Search for the cell housing the specified text and yield its [X, Y] center coordinate. 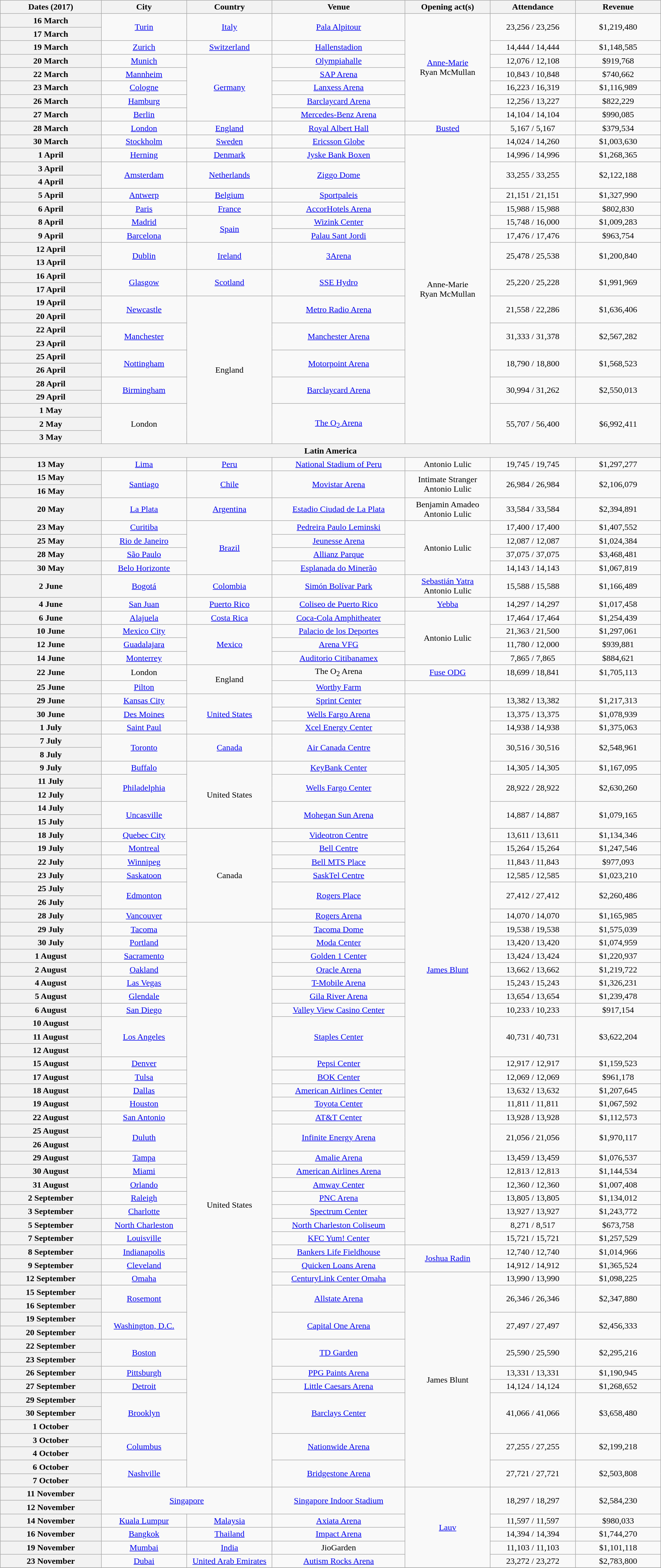
Dublin [144, 256]
$2,567,282 [618, 336]
1 October [51, 1427]
Boston [144, 1353]
20 March [51, 61]
Yebba [448, 604]
Zurich [144, 47]
3 September [51, 1212]
$2,106,079 [618, 484]
30 July [51, 942]
Palacio de los Deportes [339, 631]
15,988 / 15,988 [533, 209]
$3,658,480 [618, 1413]
$961,178 [618, 1077]
22 August [51, 1117]
Pittsburgh [144, 1373]
$2,295,216 [618, 1353]
26,346 / 26,346 [533, 1299]
$1,220,937 [618, 956]
Esplanada do Minerão [339, 568]
8 July [51, 754]
$1,067,592 [618, 1104]
$1,326,231 [618, 983]
40,731 / 40,731 [533, 1037]
12,087 / 12,087 [533, 541]
19,745 / 19,745 [533, 464]
City [144, 7]
Charlotte [144, 1212]
Oracle Arena [339, 969]
Saskatoon [144, 875]
Herning [144, 155]
Bell MTS Place [339, 862]
$919,768 [618, 61]
$2,347,880 [618, 1299]
4 October [51, 1454]
Arena VFG [339, 645]
Alajuela [144, 618]
Little Caesars Arena [339, 1386]
$1,407,552 [618, 527]
Mexico City [144, 631]
Rogers Arena [339, 916]
19 March [51, 47]
6 April [51, 209]
26,984 / 26,984 [533, 484]
Kansas City [144, 700]
$1,144,534 [618, 1171]
Las Vegas [144, 983]
19 April [51, 303]
Revenue [618, 7]
23 April [51, 343]
Impact Arena [339, 1534]
12,585 / 12,585 [533, 875]
Allianz Parque [339, 554]
8,271 / 8,517 [533, 1225]
$1,744,270 [618, 1534]
$1,365,524 [618, 1265]
Motorpoint Arena [339, 363]
10 August [51, 1023]
2 August [51, 969]
Lanxess Arena [339, 88]
9 April [51, 236]
Guadalajara [144, 645]
$1,023,210 [618, 875]
28 July [51, 916]
JioGarden [339, 1548]
Columbus [144, 1447]
Philadelphia [144, 788]
Thailand [230, 1534]
Peru [230, 464]
26 July [51, 902]
$2,550,013 [618, 390]
Autism Rocks Arena [339, 1561]
PPG Paints Arena [339, 1373]
Munich [144, 61]
Auditorio Citibanamex [339, 658]
$1,636,406 [618, 309]
Simón Bolívar Park [339, 586]
Golden 1 Center [339, 956]
$1,219,480 [618, 27]
22 September [51, 1346]
$1,017,458 [618, 604]
North Charleston Coliseum [339, 1225]
United Arab Emirates [230, 1561]
Monterrey [144, 658]
PNC Arena [339, 1198]
Xcel Energy Center [339, 727]
Mohegan Sun Arena [339, 815]
Olympiahalle [339, 61]
Kuala Lumpur [144, 1521]
21,151 / 21,151 [533, 195]
27,497 / 27,497 [533, 1326]
12,256 / 13,227 [533, 101]
Wizink Center [339, 222]
Madrid [144, 222]
26 September [51, 1373]
33,584 / 33,584 [533, 509]
$1,003,630 [618, 141]
23 March [51, 88]
9 July [51, 768]
San Juan [144, 604]
$1,327,990 [618, 195]
10,843 / 10,848 [533, 74]
27 September [51, 1386]
19,538 / 19,538 [533, 929]
$1,014,966 [618, 1252]
$2,503,808 [618, 1474]
Ericsson Globe [339, 141]
23 May [51, 527]
22 April [51, 330]
28 April [51, 383]
18,699 / 18,841 [533, 673]
12 April [51, 249]
Palau Sant Jordi [339, 236]
Chile [230, 484]
Movistar Arena [339, 484]
7 October [51, 1480]
15,588 / 15,588 [533, 586]
6 June [51, 618]
Tacoma [144, 929]
Jyske Bank Boxen [339, 155]
28,922 / 28,922 [533, 788]
Cleveland [144, 1265]
19 July [51, 848]
$1,247,546 [618, 848]
14,104 / 14,104 [533, 114]
Amsterdam [144, 175]
29 August [51, 1158]
Videotron Centre [339, 835]
14,912 / 14,912 [533, 1265]
T-Mobile Arena [339, 983]
Moda Center [339, 942]
21,056 / 21,056 [533, 1137]
$1,079,165 [618, 815]
Barclays Center [339, 1413]
Santiago [144, 484]
12 August [51, 1050]
$963,754 [618, 236]
30,994 / 31,262 [533, 390]
Royal Albert Hall [339, 128]
$2,584,230 [618, 1501]
15,748 / 16,000 [533, 222]
Uncasville [144, 815]
Bangkok [144, 1534]
27,721 / 27,721 [533, 1474]
26 April [51, 370]
Sportpaleis [339, 195]
14,024 / 14,260 [533, 141]
12 November [51, 1507]
Jeunesse Arena [339, 541]
25,590 / 25,590 [533, 1353]
10,233 / 10,233 [533, 1010]
Brooklyn [144, 1413]
11,103 / 11,103 [533, 1548]
13,459 / 13,459 [533, 1158]
26 March [51, 101]
Detroit [144, 1386]
$2,456,333 [618, 1326]
$1,024,384 [618, 541]
30 June [51, 714]
1 May [51, 410]
8 April [51, 222]
6 August [51, 1010]
Switzerland [230, 47]
$1,970,117 [618, 1137]
12,069 / 12,069 [533, 1077]
18 July [51, 835]
Sweden [230, 141]
$822,229 [618, 101]
Country [230, 7]
22 March [51, 74]
13,611 / 13,611 [533, 835]
13,375 / 13,375 [533, 714]
19 September [51, 1319]
Ireland [230, 256]
Tacoma Dome [339, 929]
23,256 / 23,256 [533, 27]
13,382 / 13,382 [533, 700]
North Charleston [144, 1225]
Amalie Arena [339, 1158]
Dallas [144, 1090]
$1,375,063 [618, 727]
21,363 / 21,500 [533, 631]
Pedreira Paulo Leminski [339, 527]
Mexico [230, 645]
Quicken Loans Arena [339, 1265]
$1,257,529 [618, 1238]
Attendance [533, 7]
$980,033 [618, 1521]
SSE Hydro [339, 283]
7 September [51, 1238]
23,272 / 23,272 [533, 1561]
$1,167,095 [618, 768]
Pepsi Center [339, 1064]
15 September [51, 1292]
18,790 / 18,800 [533, 363]
41,066 / 41,066 [533, 1413]
AccorHotels Arena [339, 209]
Sebastián YatraAntonio Lulic [448, 586]
11 July [51, 781]
3 October [51, 1440]
2 June [51, 586]
Birmingham [144, 390]
25 August [51, 1131]
Intimate StrangerAntonio Lulic [448, 484]
14,305 / 14,305 [533, 768]
20 April [51, 316]
$2,630,260 [618, 788]
14,124 / 14,124 [533, 1386]
Saint Paul [144, 727]
13,424 / 13,424 [533, 956]
Omaha [144, 1279]
SaskTel Centre [339, 875]
Raleigh [144, 1198]
$1,207,645 [618, 1090]
18,297 / 18,297 [533, 1501]
Berlin [144, 114]
$1,165,985 [618, 916]
14 June [51, 658]
28 May [51, 554]
$939,881 [618, 645]
13,632 / 13,632 [533, 1090]
13 April [51, 262]
12,740 / 12,740 [533, 1252]
23 September [51, 1359]
14 November [51, 1521]
Vancouver [144, 916]
15 July [51, 822]
25,220 / 25,228 [533, 283]
Nashville [144, 1474]
5,167 / 5,167 [533, 128]
Portland [144, 942]
$977,093 [618, 862]
Edmonton [144, 895]
5 April [51, 195]
Rogers Place [339, 895]
13,928 / 13,928 [533, 1117]
17 March [51, 34]
$1,239,478 [618, 996]
Tulsa [144, 1077]
25,478 / 25,538 [533, 256]
7 July [51, 741]
$3,622,204 [618, 1037]
14,143 / 14,143 [533, 568]
17 August [51, 1077]
Stockholm [144, 141]
AT&T Center [339, 1117]
16 May [51, 491]
Mercedes-Benz Arena [339, 114]
16 March [51, 20]
$1,297,277 [618, 464]
12,360 / 12,360 [533, 1184]
13,662 / 13,662 [533, 969]
$1,159,523 [618, 1064]
$2,783,800 [618, 1561]
$1,219,722 [618, 969]
31,333 / 31,378 [533, 336]
55,707 / 56,400 [533, 424]
$1,254,439 [618, 618]
Mannheim [144, 74]
12 June [51, 645]
Barcelona [144, 236]
30 August [51, 1171]
15 May [51, 478]
14,394 / 14,394 [533, 1534]
Houston [144, 1104]
29 July [51, 929]
Latin America [330, 451]
Busted [448, 128]
13,420 / 13,420 [533, 942]
$379,534 [618, 128]
Manchester [144, 336]
30 September [51, 1413]
28 March [51, 128]
20 September [51, 1332]
37,075 / 37,075 [533, 554]
BOK Center [339, 1077]
$1,101,118 [618, 1548]
Miami [144, 1171]
4 June [51, 604]
Sprint Center [339, 700]
Pala Alpitour [339, 27]
Infinite Energy Arena [339, 1137]
$1,190,945 [618, 1373]
22 June [51, 673]
15,243 / 15,243 [533, 983]
Turin [144, 27]
26 August [51, 1144]
Quebec City [144, 835]
$1,991,969 [618, 283]
27 March [51, 114]
1 August [51, 956]
KFC Yum! Center [339, 1238]
16,223 / 16,319 [533, 88]
Dates (2017) [51, 7]
12 July [51, 795]
La Plata [144, 509]
CenturyLink Center Omaha [339, 1279]
11 November [51, 1494]
Hamburg [144, 101]
17,464 / 17,464 [533, 618]
1 April [51, 155]
Bankers Life Fieldhouse [339, 1252]
Winnipeg [144, 862]
19 November [51, 1548]
Puerto Rico [230, 604]
Italy [230, 27]
Cologne [144, 88]
17 April [51, 289]
13,654 / 13,654 [533, 996]
$2,548,961 [618, 747]
Ziggo Dome [339, 175]
$802,830 [618, 209]
11,597 / 11,597 [533, 1521]
Wells Fargo Center [339, 788]
$1,009,283 [618, 222]
National Stadium of Peru [339, 464]
13,927 / 13,927 [533, 1212]
4 April [51, 182]
Montreal [144, 848]
$1,243,772 [618, 1212]
Pilton [144, 687]
22 July [51, 862]
30 March [51, 141]
Costa Rica [230, 618]
Manchester Arena [339, 336]
Curitiba [144, 527]
$1,268,365 [618, 155]
$1,116,989 [618, 88]
Wells Fargo Arena [339, 714]
Denmark [230, 155]
Opening act(s) [448, 7]
14 July [51, 808]
Axiata Arena [339, 1521]
$1,134,012 [618, 1198]
4 August [51, 983]
$2,260,486 [618, 895]
Singapore Indoor Stadium [339, 1501]
San Antonio [144, 1117]
American Airlines Arena [339, 1171]
33,255 / 33,255 [533, 175]
San Diego [144, 1010]
29 June [51, 700]
12 September [51, 1279]
$1,568,523 [618, 363]
Bridgestone Arena [339, 1474]
Venue [339, 7]
$884,621 [618, 658]
$6,992,411 [618, 424]
25 April [51, 356]
15,264 / 15,264 [533, 848]
Air Canada Centre [339, 747]
Malaysia [230, 1521]
12,813 / 12,813 [533, 1171]
16 April [51, 276]
7,865 / 7,865 [533, 658]
$1,268,652 [618, 1386]
31 August [51, 1184]
25 May [51, 541]
16 November [51, 1534]
11 August [51, 1037]
5 September [51, 1225]
Benjamin AmadeoAntonio Lulic [448, 509]
$1,134,346 [618, 835]
Tampa [144, 1158]
8 September [51, 1252]
Singapore [187, 1501]
$1,078,939 [618, 714]
Denver [144, 1064]
27,255 / 27,255 [533, 1447]
3 May [51, 437]
Rosemont [144, 1299]
Washington, D.C. [144, 1326]
14,297 / 14,297 [533, 604]
Belo Horizonte [144, 568]
$740,662 [618, 74]
15,721 / 15,721 [533, 1238]
Joshua Radin [448, 1259]
$1,575,039 [618, 929]
Fuse ODG [448, 673]
Glasgow [144, 283]
6 October [51, 1467]
Nottingham [144, 363]
Toyota Center [339, 1104]
11,843 / 11,843 [533, 862]
$1,297,061 [618, 631]
Rio de Janeiro [144, 541]
Gila River Arena [339, 996]
Paris [144, 209]
São Paulo [144, 554]
$1,217,313 [618, 700]
5 August [51, 996]
Estadio Ciudad de La Plata [339, 509]
Louisville [144, 1238]
23 November [51, 1561]
Hallenstadion [339, 47]
Spain [230, 229]
American Airlines Center [339, 1090]
3 April [51, 168]
9 September [51, 1265]
$2,199,218 [618, 1447]
Indianapolis [144, 1252]
30 May [51, 568]
13,990 / 13,990 [533, 1279]
Newcastle [144, 309]
15 August [51, 1064]
Bell Centre [339, 848]
Dubai [144, 1561]
29 September [51, 1400]
2 May [51, 424]
27,412 / 27,412 [533, 895]
Colombia [230, 586]
1 July [51, 727]
2 September [51, 1198]
13 May [51, 464]
$1,148,585 [618, 47]
Worthy Farm [339, 687]
Duluth [144, 1137]
Glendale [144, 996]
Staples Center [339, 1037]
$990,085 [618, 114]
11,780 / 12,000 [533, 645]
France [230, 209]
Netherlands [230, 175]
12,076 / 12,108 [533, 61]
$3,468,481 [618, 554]
Toronto [144, 747]
Lima [144, 464]
25 July [51, 889]
$1,067,819 [618, 568]
Sacramento [144, 956]
Mumbai [144, 1548]
Los Angeles [144, 1037]
$673,758 [618, 1225]
Amway Center [339, 1184]
10 June [51, 631]
Coliseo de Puerto Rico [339, 604]
$1,705,113 [618, 673]
$1,074,959 [618, 942]
19 August [51, 1104]
21,558 / 22,286 [533, 309]
30,516 / 30,516 [533, 747]
Allstate Arena [339, 1299]
Belgium [230, 195]
Argentina [230, 509]
$1,200,840 [618, 256]
14,070 / 14,070 [533, 916]
Capital One Arena [339, 1326]
16 September [51, 1306]
13,331 / 13,331 [533, 1373]
Brazil [230, 548]
$1,098,225 [618, 1279]
Des Moines [144, 714]
Orlando [144, 1184]
$1,076,537 [618, 1158]
TD Garden [339, 1353]
14,938 / 14,938 [533, 727]
Lauv [448, 1527]
17,476 / 17,476 [533, 236]
11,811 / 11,811 [533, 1104]
Oakland [144, 969]
Spectrum Center [339, 1212]
Antwerp [144, 195]
$2,394,891 [618, 509]
SAP Arena [339, 74]
Metro Radio Arena [339, 309]
14,996 / 14,996 [533, 155]
Scotland [230, 283]
$1,007,408 [618, 1184]
$1,166,489 [618, 586]
12,917 / 12,917 [533, 1064]
25 June [51, 687]
23 July [51, 875]
20 May [51, 509]
Nationwide Arena [339, 1447]
3Arena [339, 256]
18 August [51, 1090]
$917,154 [618, 1010]
14,444 / 14,444 [533, 47]
Bogotá [144, 586]
Valley View Casino Center [339, 1010]
29 April [51, 397]
13,805 / 13,805 [533, 1198]
India [230, 1548]
14,887 / 14,887 [533, 815]
$1,112,573 [618, 1117]
Buffalo [144, 768]
Coca-Cola Amphitheater [339, 618]
17,400 / 17,400 [533, 527]
Germany [230, 88]
KeyBank Center [339, 768]
$2,122,188 [618, 175]
